Pinpoint the cell where the given text exists, returning its (X, Y) midpoint coordinate. 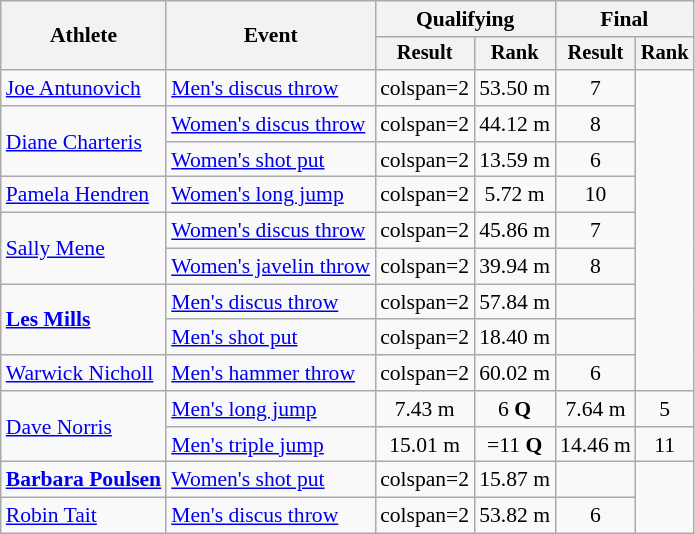
6 Q (514, 409)
Joe Antunovich (84, 88)
Final (624, 19)
Women's javelin throw (270, 267)
11 (665, 445)
Warwick Nicholl (84, 373)
18.40 m (514, 338)
Les Mills (84, 320)
57.84 m (514, 302)
5 (665, 409)
13.59 m (514, 160)
7.43 m (424, 409)
39.94 m (514, 267)
7.64 m (596, 409)
Women's long jump (270, 195)
10 (596, 195)
44.12 m (514, 124)
53.82 m (514, 516)
Sally Mene (84, 248)
Robin Tait (84, 516)
14.46 m (596, 445)
Men's triple jump (270, 445)
Pamela Hendren (84, 195)
Qualifying (465, 19)
Men's long jump (270, 409)
Men's hammer throw (270, 373)
Athlete (84, 36)
45.86 m (514, 231)
5.72 m (514, 195)
Barbara Poulsen (84, 480)
15.87 m (514, 480)
Diane Charteris (84, 142)
Dave Norris (84, 426)
15.01 m (424, 445)
60.02 m (514, 373)
Event (270, 36)
=11 Q (514, 445)
Men's shot put (270, 338)
53.50 m (514, 88)
